Capture the cell that displays the provided text and extract its (X, Y) central coordinate. 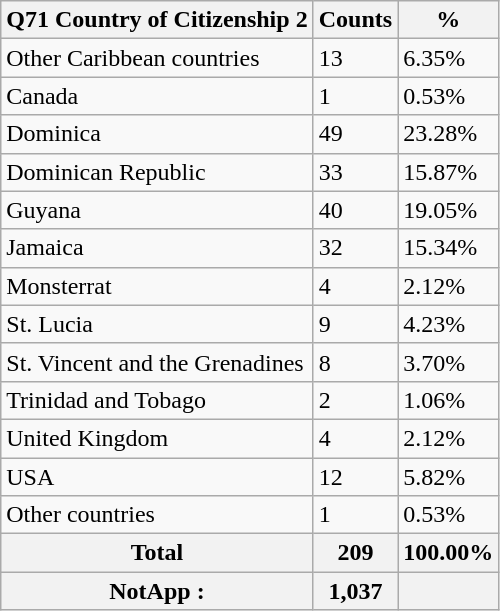
32 (355, 248)
Dominican Republic (157, 172)
15.34% (448, 248)
United Kingdom (157, 438)
3.70% (448, 362)
15.87% (448, 172)
Counts (355, 20)
Trinidad and Tobago (157, 400)
St. Vincent and the Grenadines (157, 362)
Total (157, 553)
Guyana (157, 210)
8 (355, 362)
100.00% (448, 553)
1.06% (448, 400)
Other Caribbean countries (157, 58)
% (448, 20)
2 (355, 400)
Monsterrat (157, 286)
Other countries (157, 515)
6.35% (448, 58)
49 (355, 134)
13 (355, 58)
209 (355, 553)
St. Lucia (157, 324)
Canada (157, 96)
Dominica (157, 134)
19.05% (448, 210)
4.23% (448, 324)
23.28% (448, 134)
9 (355, 324)
33 (355, 172)
5.82% (448, 477)
USA (157, 477)
1,037 (355, 591)
NotApp : (157, 591)
Q71 Country of Citizenship 2 (157, 20)
40 (355, 210)
Jamaica (157, 248)
12 (355, 477)
